Search for the cell housing the specified text and yield its [x, y] center coordinate. 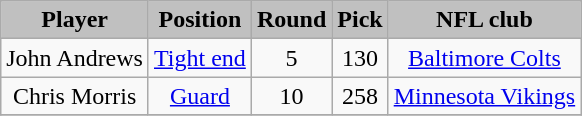
Guard [200, 96]
Pick [360, 20]
Position [200, 20]
Baltimore Colts [484, 58]
NFL club [484, 20]
Player [75, 20]
John Andrews [75, 58]
Minnesota Vikings [484, 96]
Chris Morris [75, 96]
Tight end [200, 58]
258 [360, 96]
5 [291, 58]
10 [291, 96]
Round [291, 20]
130 [360, 58]
